Locate the cell with the specified text and output its [X, Y] center coordinate. 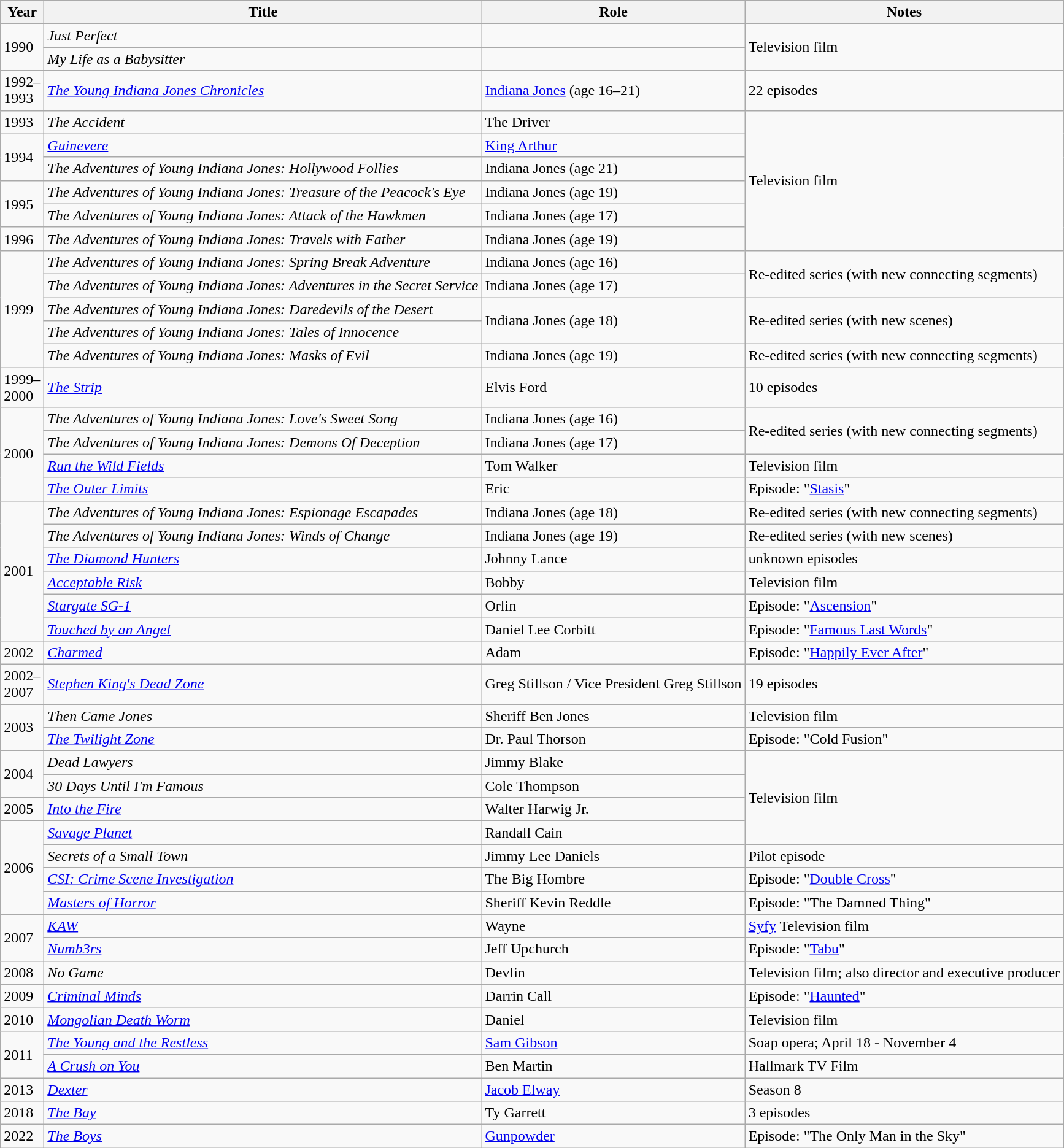
Johnny Lance [614, 559]
Tom Walker [614, 466]
10 episodes [904, 388]
The Outer Limits [263, 489]
Randall Cain [614, 833]
The Young Indiana Jones Chronicles [263, 91]
The Young and the Restless [263, 1042]
Darrin Call [614, 996]
Secrets of a Small Town [263, 856]
Jeff Upchurch [614, 949]
2004 [22, 774]
Stephen King's Dead Zone [263, 684]
Title [263, 12]
The Bay [263, 1113]
2010 [22, 1019]
Numb3rs [263, 949]
Episode: "Happily Ever After" [904, 652]
Notes [904, 12]
Daniel [614, 1019]
Gunpowder [614, 1136]
Stargate SG-1 [263, 606]
Episode: "Cold Fusion" [904, 739]
Orlin [614, 606]
The Adventures of Young Indiana Jones: Travels with Father [263, 239]
The Accident [263, 122]
Hallmark TV Film [904, 1066]
Walter Harwig Jr. [614, 809]
Touched by an Angel [263, 629]
2013 [22, 1089]
The Strip [263, 388]
The Diamond Hunters [263, 559]
2008 [22, 973]
The Adventures of Young Indiana Jones: Espionage Escapades [263, 512]
Episode: "Haunted" [904, 996]
Sheriff Kevin Reddle [614, 903]
Acceptable Risk [263, 582]
Soap opera; April 18 - November 4 [904, 1042]
19 episodes [904, 684]
Episode: "Stasis" [904, 489]
Pilot episode [904, 856]
1996 [22, 239]
2001 [22, 571]
The Adventures of Young Indiana Jones: Masks of Evil [263, 356]
2005 [22, 809]
unknown episodes [904, 559]
Episode: "The Damned Thing" [904, 903]
Charmed [263, 652]
1992–1993 [22, 91]
Mongolian Death Worm [263, 1019]
Television film; also director and executive producer [904, 973]
KAW [263, 926]
Dr. Paul Thorson [614, 739]
1999 [22, 309]
Guinevere [263, 145]
My Life as a Babysitter [263, 59]
The Adventures of Young Indiana Jones: Adventures in the Secret Service [263, 285]
2002 [22, 652]
Episode: "Double Cross" [904, 879]
Into the Fire [263, 809]
Elvis Ford [614, 388]
Role [614, 12]
Jacob Elway [614, 1089]
Sam Gibson [614, 1042]
Daniel Lee Corbitt [614, 629]
Just Perfect [263, 36]
22 episodes [904, 91]
30 Days Until I'm Famous [263, 786]
The Adventures of Young Indiana Jones: Love's Sweet Song [263, 419]
2000 [22, 454]
The Boys [263, 1136]
Devlin [614, 973]
CSI: Crime Scene Investigation [263, 879]
Jimmy Lee Daniels [614, 856]
1999–2000 [22, 388]
Masters of Horror [263, 903]
Syfy Television film [904, 926]
2009 [22, 996]
Cole Thompson [614, 786]
Dexter [263, 1089]
The Adventures of Young Indiana Jones: Treasure of the Peacock's Eye [263, 192]
2002–2007 [22, 684]
Episode: "Tabu" [904, 949]
Greg Stillson / Vice President Greg Stillson [614, 684]
Season 8 [904, 1089]
1995 [22, 204]
2007 [22, 938]
Wayne [614, 926]
Bobby [614, 582]
King Arthur [614, 145]
1993 [22, 122]
2006 [22, 868]
A Crush on You [263, 1066]
The Driver [614, 122]
Indiana Jones (age 16–21) [614, 91]
The Twilight Zone [263, 739]
The Adventures of Young Indiana Jones: Tales of Innocence [263, 333]
Year [22, 12]
No Game [263, 973]
The Adventures of Young Indiana Jones: Spring Break Adventure [263, 262]
The Adventures of Young Indiana Jones: Attack of the Hawkmen [263, 215]
Jimmy Blake [614, 763]
2003 [22, 728]
Savage Planet [263, 833]
Dead Lawyers [263, 763]
Criminal Minds [263, 996]
Episode: "The Only Man in the Sky" [904, 1136]
2022 [22, 1136]
Indiana Jones (age 21) [614, 169]
The Adventures of Young Indiana Jones: Daredevils of the Desert [263, 309]
Then Came Jones [263, 716]
The Adventures of Young Indiana Jones: Hollywood Follies [263, 169]
Eric [614, 489]
Adam [614, 652]
The Big Hombre [614, 879]
1990 [22, 47]
Sheriff Ben Jones [614, 716]
3 episodes [904, 1113]
2018 [22, 1113]
Run the Wild Fields [263, 466]
2011 [22, 1054]
The Adventures of Young Indiana Jones: Demons Of Deception [263, 442]
Ben Martin [614, 1066]
1994 [22, 157]
Episode: "Ascension" [904, 606]
Episode: "Famous Last Words" [904, 629]
Ty Garrett [614, 1113]
The Adventures of Young Indiana Jones: Winds of Change [263, 536]
